Scan for the cell matching the given text and deliver its [X, Y] coordinate at center. 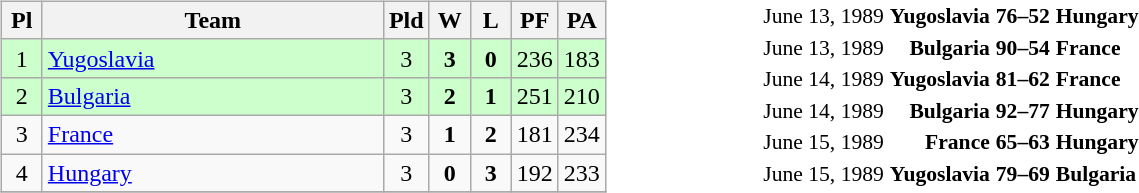
76–52 [1022, 16]
81–62 [1022, 79]
92–77 [1022, 110]
PA [582, 20]
65–63 [1022, 142]
4 [22, 173]
Pld [406, 20]
PF [534, 20]
251 [534, 96]
L [490, 20]
79–69 [1022, 173]
Pl [22, 20]
183 [582, 58]
Team [212, 20]
236 [534, 58]
192 [534, 173]
234 [582, 134]
181 [534, 134]
Hungary [212, 173]
90–54 [1022, 47]
233 [582, 173]
W [450, 20]
210 [582, 96]
